Detect which cell encompasses the target text, then output its (x, y) center coordinate. 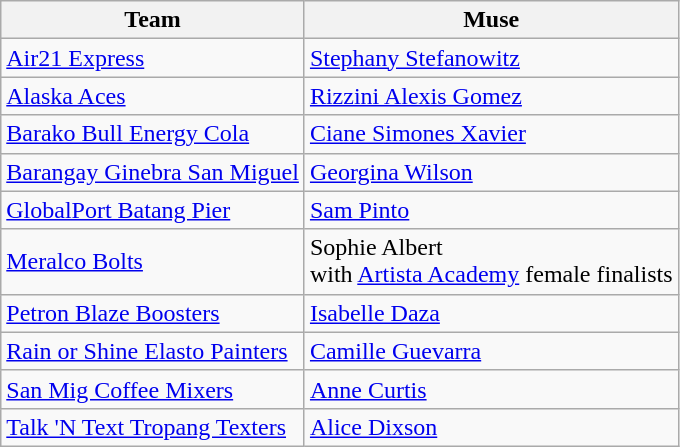
Meralco Bolts (153, 262)
GlobalPort Batang Pier (153, 210)
Sam Pinto (491, 210)
Anne Curtis (491, 389)
Georgina Wilson (491, 172)
Team (153, 20)
Air21 Express (153, 58)
Muse (491, 20)
Camille Guevarra (491, 351)
Stephany Stefanowitz (491, 58)
Petron Blaze Boosters (153, 313)
Isabelle Daza (491, 313)
Talk 'N Text Tropang Texters (153, 427)
Rizzini Alexis Gomez (491, 96)
Sophie Albertwith Artista Academy female finalists (491, 262)
Barangay Ginebra San Miguel (153, 172)
Barako Bull Energy Cola (153, 134)
Ciane Simones Xavier (491, 134)
Alice Dixson (491, 427)
Alaska Aces (153, 96)
San Mig Coffee Mixers (153, 389)
Rain or Shine Elasto Painters (153, 351)
